Search for the cell housing the specified text and yield its (X, Y) center coordinate. 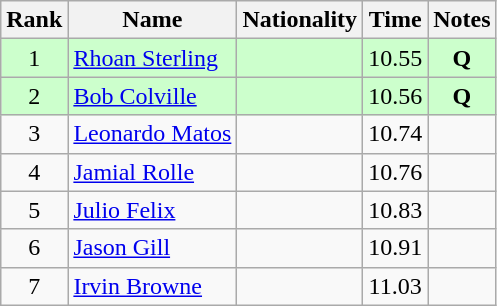
5 (34, 210)
4 (34, 172)
2 (34, 96)
10.56 (396, 96)
Nationality (300, 20)
10.76 (396, 172)
Jamial Rolle (152, 172)
10.74 (396, 134)
Rhoan Sterling (152, 58)
Bob Colville (152, 96)
Notes (462, 20)
Time (396, 20)
Irvin Browne (152, 286)
10.83 (396, 210)
Leonardo Matos (152, 134)
10.55 (396, 58)
Name (152, 20)
6 (34, 248)
Rank (34, 20)
10.91 (396, 248)
7 (34, 286)
11.03 (396, 286)
Jason Gill (152, 248)
1 (34, 58)
Julio Felix (152, 210)
3 (34, 134)
